Find where the given text appears and provide that cell's center as [x, y] coordinate. 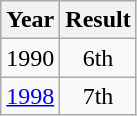
1998 [30, 96]
7th [98, 96]
1990 [30, 58]
6th [98, 58]
Result [98, 20]
Year [30, 20]
